Output the (X, Y) coordinate of the center of the cell containing the given text.  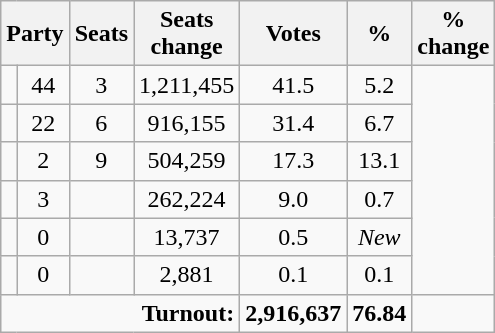
17.3 (294, 161)
2 (43, 161)
31.4 (294, 123)
Votes (294, 34)
Turnout: (120, 313)
13.1 (380, 161)
Seats (101, 34)
Seatschange (187, 34)
6 (101, 123)
0.7 (380, 199)
22 (43, 123)
9 (101, 161)
New (380, 237)
%change (454, 34)
% (380, 34)
0.5 (294, 237)
13,737 (187, 237)
76.84 (380, 313)
916,155 (187, 123)
41.5 (294, 85)
44 (43, 85)
9.0 (294, 199)
504,259 (187, 161)
Party (35, 34)
2,916,637 (294, 313)
5.2 (380, 85)
6.7 (380, 123)
1,211,455 (187, 85)
262,224 (187, 199)
2,881 (187, 275)
